Provide the [x, y] coordinate of the cell's center where the given text is located.  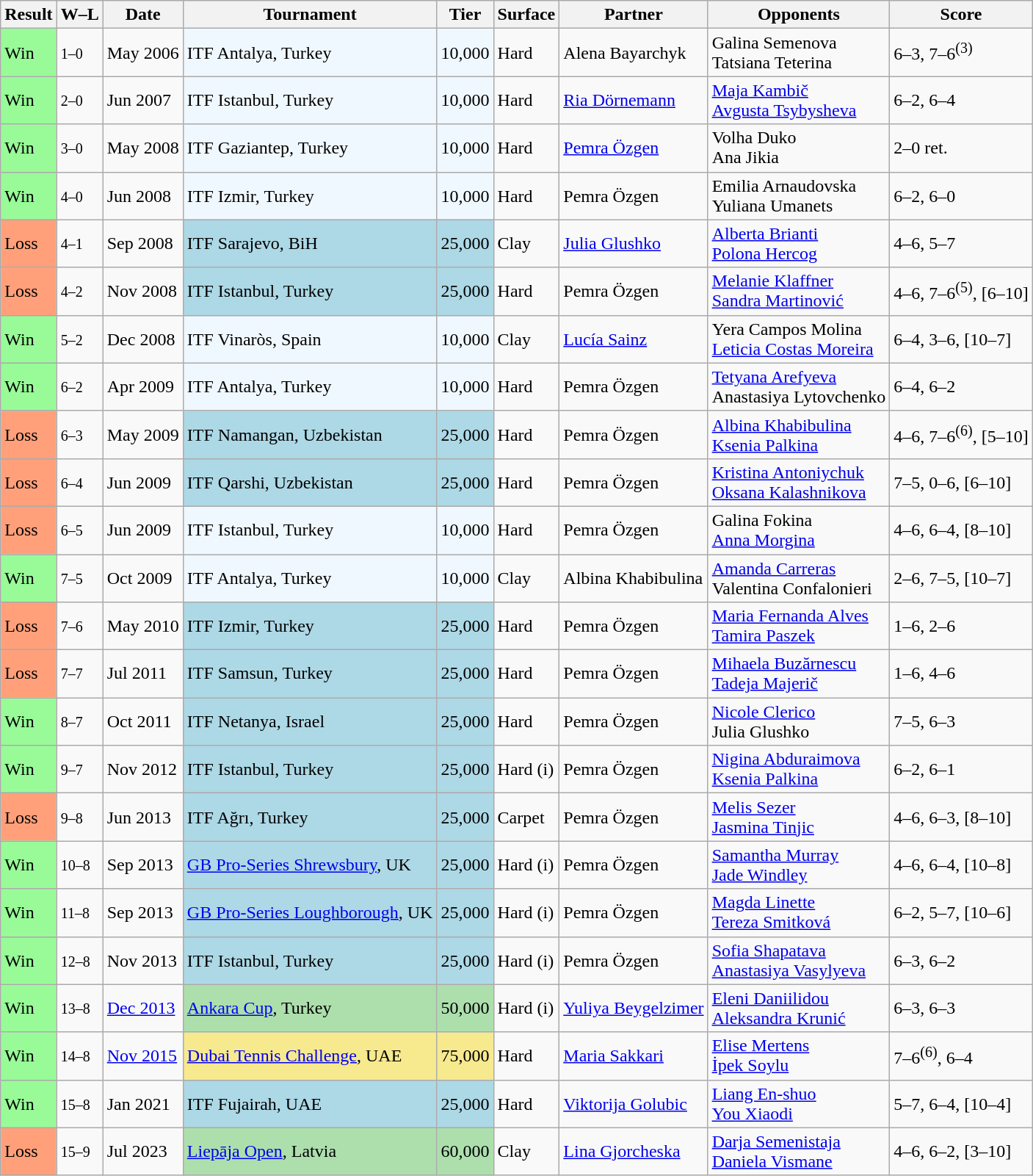
4–6, 6–4, [8–10] [961, 530]
Maria Fernanda Alves Tamira Paszek [799, 626]
6–2, 6–0 [961, 195]
Jun 2013 [142, 817]
Maja Kambič Avgusta Tsybysheva [799, 100]
Albina Khabibulina [634, 577]
1–6, 2–6 [961, 626]
Nigina Abduraimova Ksenia Palkina [799, 770]
15–9 [79, 1152]
ITF Vinaròs, Spain [310, 339]
Lucía Sainz [634, 339]
6–2, 6–4 [961, 100]
Yuliya Beygelzimer [634, 1008]
Surface [526, 15]
15–8 [79, 1103]
May 2008 [142, 148]
Galina Fokina Anna Morgina [799, 530]
6–4, 6–2 [961, 386]
5–7, 6–4, [10–4] [961, 1103]
Albina Khabibulina Ksenia Palkina [799, 435]
10–8 [79, 865]
Kristina Antoniychuk Oksana Kalashnikova [799, 482]
7–6(6), 6–4 [961, 1056]
Julia Glushko [634, 244]
Lina Gjorcheska [634, 1152]
Magda Linette Tereza Smitková [799, 912]
ITF Samsun, Turkey [310, 674]
60,000 [465, 1152]
Yera Campos Molina Leticia Costas Moreira [799, 339]
4–6, 6–3, [8–10] [961, 817]
Volha Duko Ana Jikia [799, 148]
4–1 [79, 244]
Nov 2013 [142, 961]
Tier [465, 15]
11–8 [79, 912]
6–3, 6–2 [961, 961]
Viktorija Golubic [634, 1103]
Apr 2009 [142, 386]
Nicole Clerico Julia Glushko [799, 721]
14–8 [79, 1056]
7–6 [79, 626]
7–5, 0–6, [6–10] [961, 482]
4–6, 5–7 [961, 244]
Nov 2008 [142, 291]
ITF Netanya, Israel [310, 721]
Jun 2008 [142, 195]
9–8 [79, 817]
6–4 [79, 482]
Oct 2011 [142, 721]
GB Pro-Series Shrewsbury, UK [310, 865]
4–6, 6–2, [3–10] [961, 1152]
6–2, 6–1 [961, 770]
Tournament [310, 15]
7–5, 6–3 [961, 721]
6–3 [79, 435]
3–0 [79, 148]
Alberta Brianti Polona Hercog [799, 244]
2–0 [79, 100]
7–5 [79, 577]
6–2, 5–7, [10–6] [961, 912]
Dubai Tennis Challenge, UAE [310, 1056]
Alena Bayarchyk [634, 53]
May 2009 [142, 435]
Tetyana Arefyeva Anastasiya Lytovchenko [799, 386]
Oct 2009 [142, 577]
7–7 [79, 674]
Jan 2021 [142, 1103]
4–2 [79, 291]
ITF Sarajevo, BiH [310, 244]
Amanda Carreras Valentina Confalonieri [799, 577]
Dec 2013 [142, 1008]
Melanie Klaffner Sandra Martinović [799, 291]
Liang En-shuo You Xiaodi [799, 1103]
ITF Qarshi, Uzbekistan [310, 482]
Opponents [799, 15]
Darja Semenistaja Daniela Vismane [799, 1152]
Ria Dörnemann [634, 100]
Elise Mertens İpek Soylu [799, 1056]
Ankara Cup, Turkey [310, 1008]
4–6, 6–4, [10–8] [961, 865]
ITF Fujairah, UAE [310, 1103]
Jun 2007 [142, 100]
1–6, 4–6 [961, 674]
ITF Ağrı, Turkey [310, 817]
6–4, 3–6, [10–7] [961, 339]
GB Pro-Series Loughborough, UK [310, 912]
Score [961, 15]
May 2006 [142, 53]
Mihaela Buzărnescu Tadeja Majerič [799, 674]
Sofia Shapatava Anastasiya Vasylyeva [799, 961]
Melis Sezer Jasmina Tinjic [799, 817]
Eleni Daniilidou Aleksandra Krunić [799, 1008]
Dec 2008 [142, 339]
Maria Sakkari [634, 1056]
12–8 [79, 961]
2–0 ret. [961, 148]
Sep 2008 [142, 244]
May 2010 [142, 626]
6–5 [79, 530]
Samantha Murray Jade Windley [799, 865]
2–6, 7–5, [10–7] [961, 577]
13–8 [79, 1008]
8–7 [79, 721]
4–0 [79, 195]
Partner [634, 15]
Result [29, 15]
Galina Semenova Tatsiana Teterina [799, 53]
Nov 2015 [142, 1056]
4–6, 7–6(5), [6–10] [961, 291]
75,000 [465, 1056]
5–2 [79, 339]
ITF Gaziantep, Turkey [310, 148]
4–6, 7–6(6), [5–10] [961, 435]
W–L [79, 15]
Jul 2011 [142, 674]
6–3, 6–3 [961, 1008]
1–0 [79, 53]
9–7 [79, 770]
6–3, 7–6(3) [961, 53]
ITF Namangan, Uzbekistan [310, 435]
6–2 [79, 386]
Nov 2012 [142, 770]
Date [142, 15]
Carpet [526, 817]
Liepāja Open, Latvia [310, 1152]
Jul 2023 [142, 1152]
50,000 [465, 1008]
Emilia Arnaudovska Yuliana Umanets [799, 195]
